Determine the [X, Y] coordinate at the center of the cell enclosing the given text.  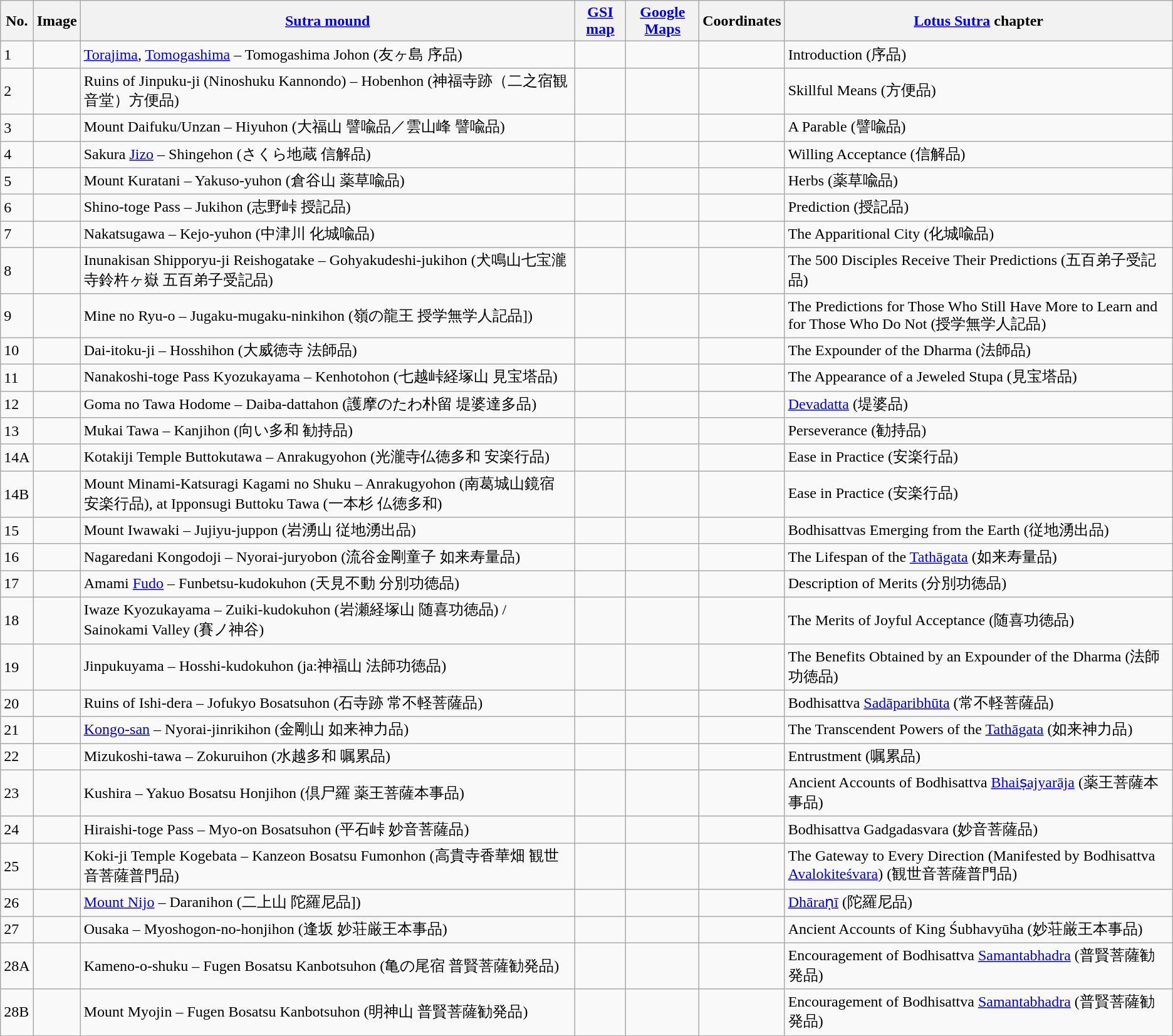
A Parable (譬喩品) [979, 128]
4 [17, 154]
Mine no Ryu-o – Jugaku-mugaku-ninkihon (嶺の龍王 授学無学人記品]) [327, 316]
Mount Iwawaki – Jujiyu-juppon (岩湧山 従地湧出品) [327, 531]
9 [17, 316]
7 [17, 234]
1 [17, 55]
11 [17, 377]
Ruins of Jinpuku-ji (Ninoshuku Kannondo) – Hobenhon (神福寺跡（二之宿観音堂）方便品) [327, 91]
Mount Nijo – Daranihon (二上山 陀羅尼品]) [327, 903]
Willing Acceptance (信解品) [979, 154]
Kameno-o-shuku – Fugen Bosatsu Kanbotsuhon (亀の尾宿 普賢菩薩勧発品) [327, 966]
Devadatta (堤婆品) [979, 405]
Torajima, Tomogashima – Tomogashima Johon (友ヶ島 序品) [327, 55]
Kotakiji Temple Buttokutawa – Anrakugyohon (光瀧寺仏徳多和 安楽行品) [327, 457]
15 [17, 531]
26 [17, 903]
Entrustment (嘱累品) [979, 757]
Prediction (授記品) [979, 208]
22 [17, 757]
Nagaredani Kongodoji – Nyorai-juryobon (流谷金剛童子 如来寿量品) [327, 557]
Koki-ji Temple Kogebata – Kanzeon Bosatsu Fumonhon (高貴寺香華畑 観世音菩薩普門品) [327, 866]
10 [17, 351]
Kushira – Yakuo Bosatsu Honjihon (倶尸羅 薬王菩薩本事品) [327, 793]
Bodhisattvas Emerging from the Earth (従地湧出品) [979, 531]
Dhāraṇī (陀羅尼品) [979, 903]
2 [17, 91]
The Lifespan of the Tathāgata (如来寿量品) [979, 557]
The Gateway to Every Direction (Manifested by Bodhisattva Avalokiteśvara) (観世音菩薩普門品) [979, 866]
Introduction (序品) [979, 55]
The Transcendent Powers of the Tathāgata (如来神力品) [979, 730]
Ousaka – Myoshogon-no-honjihon (逢坂 妙荘厳王本事品) [327, 930]
Mukai Tawa – Kanjihon (向い多和 勧持品) [327, 431]
The Predictions for Those Who Still Have More to Learn and for Those Who Do Not (授学無学人記品) [979, 316]
28B [17, 1012]
14B [17, 494]
Sakura Jizo – Shingehon (さくら地蔵 信解品) [327, 154]
The Expounder of the Dharma (法師品) [979, 351]
17 [17, 584]
Coordinates [742, 21]
16 [17, 557]
3 [17, 128]
Amami Fudo – Funbetsu-kudokuhon (天見不動 分別功徳品) [327, 584]
19 [17, 667]
28A [17, 966]
21 [17, 730]
Nanakoshi-toge Pass Kyozukayama – Kenhotohon (七越峠経塚山 見宝塔品) [327, 377]
Bodhisattva Gadgadasvara (妙音菩薩品) [979, 829]
The Apparitional City (化城喩品) [979, 234]
5 [17, 182]
Skillful Means (方便品) [979, 91]
Perseverance (勧持品) [979, 431]
Image [56, 21]
Nakatsugawa – Kejo-yuhon (中津川 化城喩品) [327, 234]
Ruins of Ishi-dera – Jofukyo Bosatsuhon (石寺跡 常不軽菩薩品) [327, 704]
25 [17, 866]
The 500 Disciples Receive Their Predictions (五百弟子受記品) [979, 271]
Mount Kuratani – Yakuso-yuhon (倉谷山 薬草喩品) [327, 182]
Dai-itoku-ji – Hosshihon (大威徳寺 法師品) [327, 351]
27 [17, 930]
Google Maps [663, 21]
8 [17, 271]
Goma no Tawa Hodome – Daiba-dattahon (護摩のたわ朴留 堤婆達多品) [327, 405]
The Merits of Joyful Acceptance (随喜功徳品) [979, 620]
Bodhisattva Sadāparibhūta (常不軽菩薩品) [979, 704]
Shino-toge Pass – Jukihon (志野峠 授記品) [327, 208]
Kongo-san – Nyorai-jinrikihon (金剛山 如来神力品) [327, 730]
Jinpukuyama – Hosshi-kudokuhon (ja:神福山 法師功徳品) [327, 667]
The Benefits Obtained by an Expounder of the Dharma (法師功徳品) [979, 667]
20 [17, 704]
Herbs (薬草喩品) [979, 182]
Iwaze Kyozukayama – Zuiki-kudokuhon (岩瀬経塚山 随喜功徳品) / Sainokami Valley (賽ノ神谷) [327, 620]
Sutra mound [327, 21]
Mount Daifuku/Unzan – Hiyuhon (大福山 譬喩品／雲山峰 譬喩品) [327, 128]
6 [17, 208]
23 [17, 793]
Ancient Accounts of King Śubhavyūha (妙荘厳王本事品) [979, 930]
Lotus Sutra chapter [979, 21]
18 [17, 620]
Mount Minami-Katsuragi Kagami no Shuku – Anrakugyohon (南葛城山鏡宿 安楽行品), at Ipponsugi Buttoku Tawa (一本杉 仏徳多和) [327, 494]
12 [17, 405]
Hiraishi-toge Pass – Myo-on Bosatsuhon (平石峠 妙音菩薩品) [327, 829]
14A [17, 457]
Description of Merits (分別功徳品) [979, 584]
The Appearance of a Jeweled Stupa (見宝塔品) [979, 377]
GSI map [600, 21]
Ancient Accounts of Bodhisattva Bhaiṣajyarāja (薬王菩薩本事品) [979, 793]
24 [17, 829]
13 [17, 431]
Inunakisan Shipporyu-ji Reishogatake – Gohyakudeshi-jukihon (犬鳴山七宝瀧寺鈴杵ヶ嶽 五百弟子受記品) [327, 271]
Mizukoshi-tawa – Zokuruihon (水越多和 嘱累品) [327, 757]
No. [17, 21]
Mount Myojin – Fugen Bosatsu Kanbotsuhon (明神山 普賢菩薩勧発品) [327, 1012]
